Pinpoint the cell where the given text exists, returning its [x, y] midpoint coordinate. 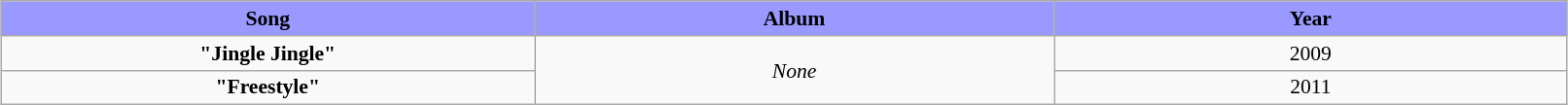
Album [795, 18]
2009 [1311, 52]
Song [268, 18]
Year [1311, 18]
"Jingle Jingle" [268, 52]
None [795, 70]
"Freestyle" [268, 87]
2011 [1311, 87]
